Return (X, Y) of the center of cell containing provided text 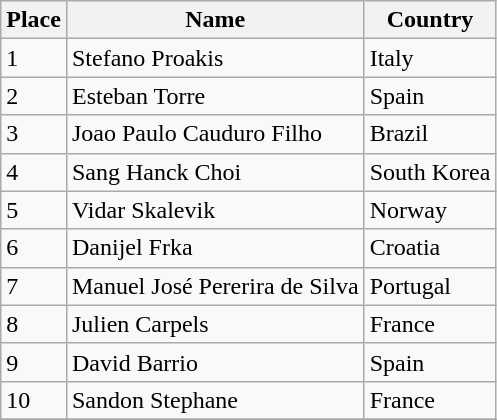
Portugal (430, 286)
Danijel Frka (215, 248)
Esteban Torre (215, 96)
7 (34, 286)
1 (34, 58)
Sandon Stephane (215, 400)
4 (34, 172)
9 (34, 362)
Italy (430, 58)
Julien Carpels (215, 324)
Place (34, 20)
Stefano Proakis (215, 58)
David Barrio (215, 362)
Manuel José Pererira de Silva (215, 286)
10 (34, 400)
Vidar Skalevik (215, 210)
Brazil (430, 134)
6 (34, 248)
South Korea (430, 172)
Croatia (430, 248)
3 (34, 134)
Norway (430, 210)
Sang Hanck Choi (215, 172)
2 (34, 96)
Country (430, 20)
Joao Paulo Cauduro Filho (215, 134)
8 (34, 324)
Name (215, 20)
5 (34, 210)
